Detect which cell encompasses the target text, then output its (X, Y) center coordinate. 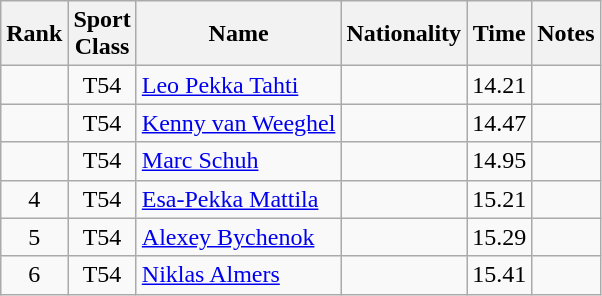
Marc Schuh (238, 161)
6 (34, 275)
Kenny van Weeghel (238, 123)
Rank (34, 34)
15.29 (500, 237)
SportClass (102, 34)
Niklas Almers (238, 275)
14.21 (500, 85)
Esa-Pekka Mattila (238, 199)
Name (238, 34)
14.47 (500, 123)
Nationality (404, 34)
Time (500, 34)
15.21 (500, 199)
Notes (566, 34)
Alexey Bychenok (238, 237)
5 (34, 237)
14.95 (500, 161)
15.41 (500, 275)
4 (34, 199)
Leo Pekka Tahti (238, 85)
